Provide the (x, y) coordinate of the cell's center where the given text is located.  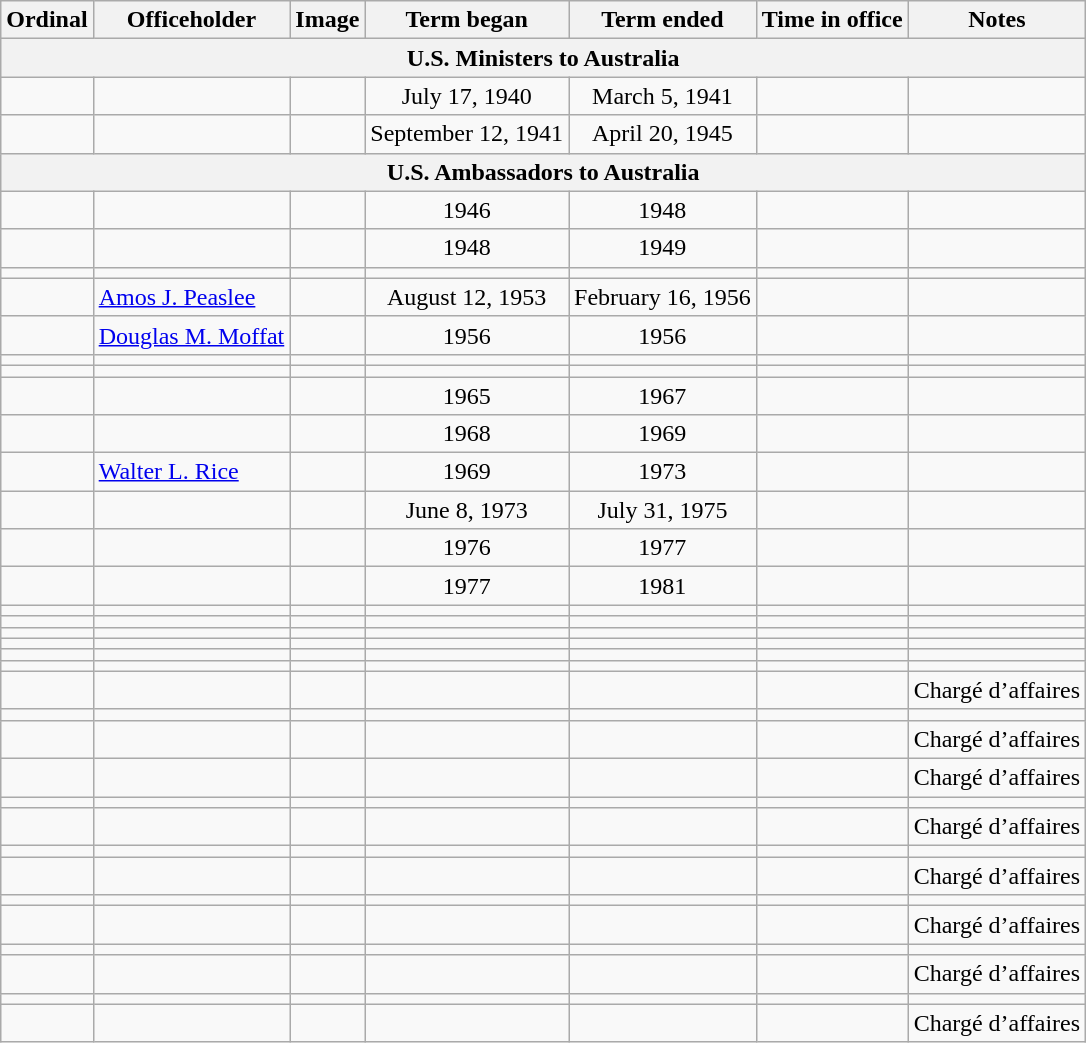
1967 (663, 395)
1949 (663, 248)
April 20, 1945 (663, 134)
Term ended (663, 20)
1965 (467, 395)
Ordinal (47, 20)
1968 (467, 434)
Douglas M. Moffat (192, 335)
March 5, 1941 (663, 96)
June 8, 1973 (467, 510)
Officeholder (192, 20)
Amos J. Peaslee (192, 297)
Term began (467, 20)
February 16, 1956 (663, 297)
1973 (663, 472)
Time in office (832, 20)
1976 (467, 548)
1981 (663, 586)
1946 (467, 210)
September 12, 1941 (467, 134)
July 31, 1975 (663, 510)
July 17, 1940 (467, 96)
Walter L. Rice (192, 472)
Image (328, 20)
U.S. Ambassadors to Australia (544, 172)
August 12, 1953 (467, 297)
U.S. Ministers to Australia (544, 58)
Notes (996, 20)
